Scan for the cell matching the given text and deliver its (X, Y) coordinate at center. 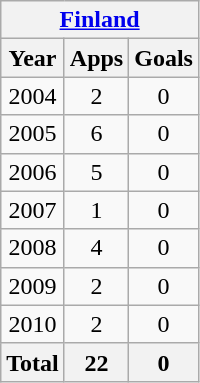
1 (96, 210)
Goals (164, 58)
2006 (33, 172)
22 (96, 362)
5 (96, 172)
2007 (33, 210)
Year (33, 58)
2008 (33, 248)
4 (96, 248)
2009 (33, 286)
Finland (100, 20)
Total (33, 362)
2004 (33, 96)
2010 (33, 324)
6 (96, 134)
Apps (96, 58)
2005 (33, 134)
